Capture the cell that displays the provided text and extract its (X, Y) central coordinate. 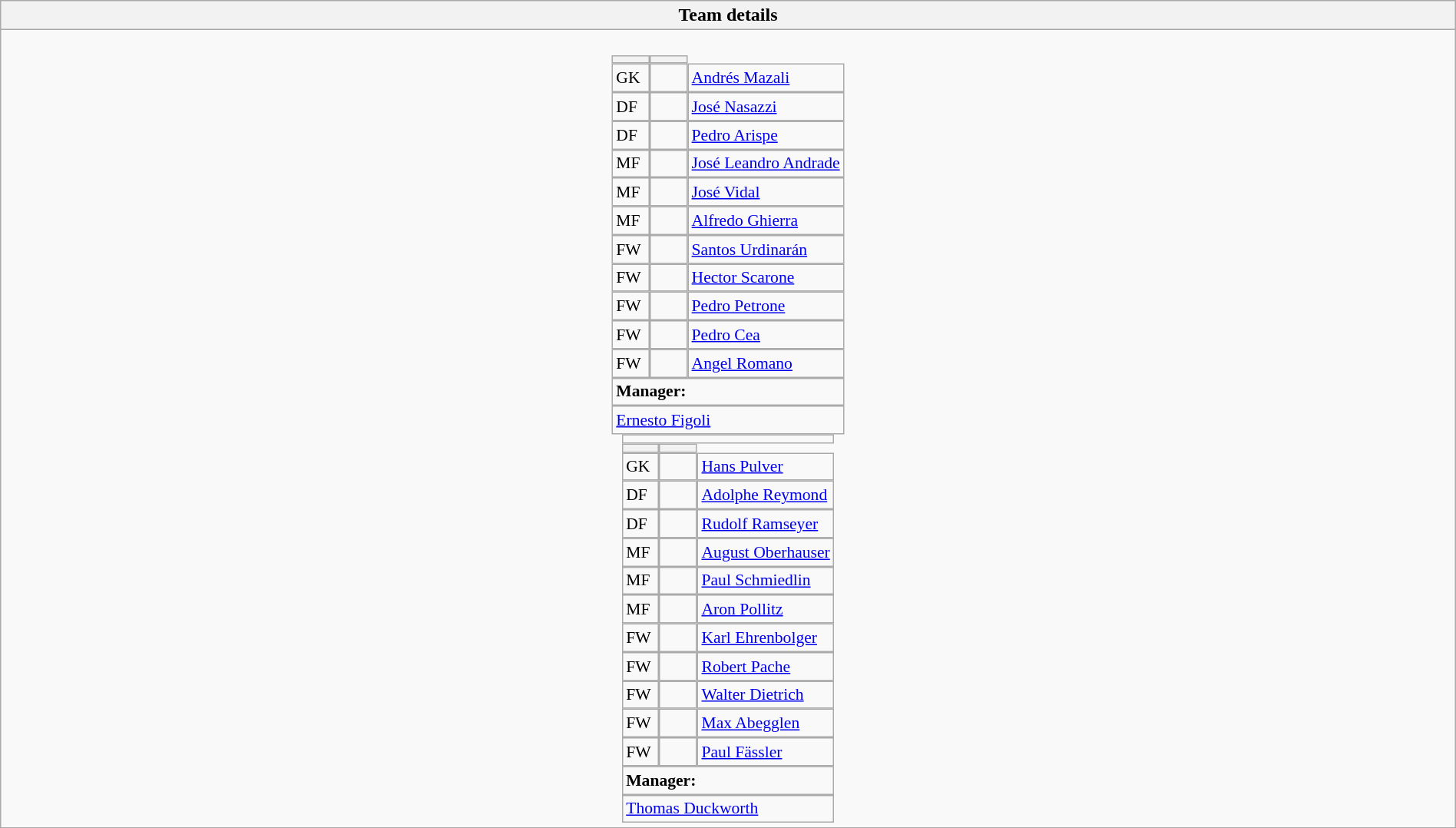
José Nasazzi (766, 106)
Adolphe Reymond (766, 495)
August Oberhauser (766, 551)
Santos Urdinarán (766, 249)
Team details (728, 15)
Thomas Duckworth (728, 808)
Max Abegglen (766, 724)
José Leandro Andrade (766, 163)
José Vidal (766, 192)
Hector Scarone (766, 278)
Paul Fässler (766, 751)
Robert Pache (766, 667)
Paul Schmiedlin (766, 581)
Andrés Mazali (766, 78)
Angel Romano (766, 363)
Walter Dietrich (766, 694)
Rudolf Ramseyer (766, 524)
Karl Ehrenbolger (766, 638)
Ernesto Figoli (728, 419)
Alfredo Ghierra (766, 221)
Pedro Arispe (766, 135)
Pedro Petrone (766, 306)
Hans Pulver (766, 467)
Aron Pollitz (766, 608)
Pedro Cea (766, 335)
